Locate the cell with the specified text and output its (x, y) center coordinate. 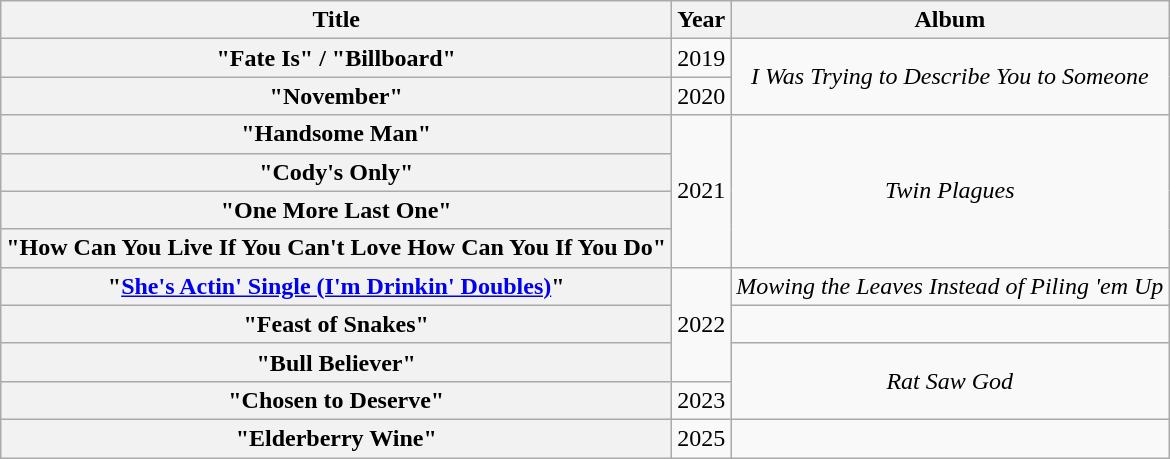
I Was Trying to Describe You to Someone (950, 77)
Title (336, 20)
2025 (702, 438)
Year (702, 20)
"Fate Is" / "Billboard" (336, 58)
Twin Plagues (950, 191)
"November" (336, 96)
2021 (702, 191)
Rat Saw God (950, 381)
2020 (702, 96)
Album (950, 20)
"Chosen to Deserve" (336, 400)
Mowing the Leaves Instead of Piling 'em Up (950, 286)
2022 (702, 324)
2019 (702, 58)
"Cody's Only" (336, 172)
"Feast of Snakes" (336, 324)
"Handsome Man" (336, 134)
"She's Actin' Single (I'm Drinkin' Doubles)" (336, 286)
2023 (702, 400)
"One More Last One" (336, 210)
"Elderberry Wine" (336, 438)
"How Can You Live If You Can't Love How Can You If You Do" (336, 248)
"Bull Believer" (336, 362)
